Return (X, Y) of the center of cell containing provided text 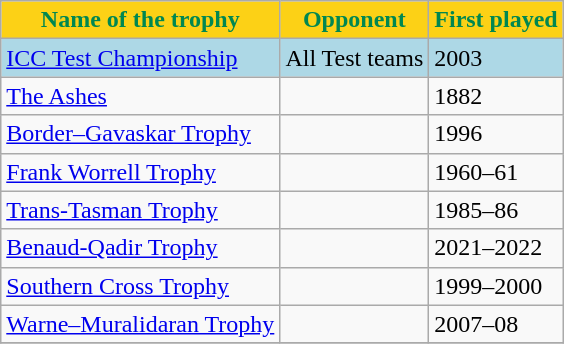
Benaud-Qadir Trophy (140, 248)
Border–Gavaskar Trophy (140, 134)
1999–2000 (496, 286)
2007–08 (496, 324)
1996 (496, 134)
ICC Test Championship (140, 58)
Southern Cross Trophy (140, 286)
First played (496, 20)
Name of the trophy (140, 20)
1960–61 (496, 172)
Opponent (354, 20)
Trans-Tasman Trophy (140, 210)
Frank Worrell Trophy (140, 172)
All Test teams (354, 58)
2021–2022 (496, 248)
Warne–Muralidaran Trophy (140, 324)
1985–86 (496, 210)
1882 (496, 96)
2003 (496, 58)
The Ashes (140, 96)
